Scan for the cell matching the given text and deliver its (x, y) coordinate at center. 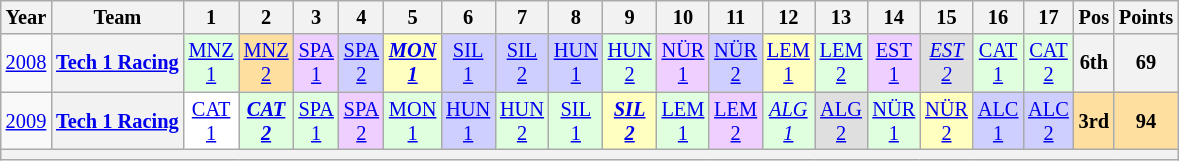
ALC2 (1048, 121)
11 (736, 17)
10 (684, 17)
8 (576, 17)
3rd (1094, 121)
9 (630, 17)
17 (1048, 17)
6th (1094, 63)
14 (894, 17)
7 (522, 17)
1 (212, 17)
Team (117, 17)
2 (266, 17)
69 (1146, 63)
4 (362, 17)
16 (998, 17)
15 (946, 17)
3 (316, 17)
12 (788, 17)
5 (412, 17)
EST1 (894, 63)
2008 (26, 63)
ALG1 (788, 121)
EST2 (946, 63)
ALC1 (998, 121)
13 (842, 17)
MNZ2 (266, 63)
MNZ1 (212, 63)
Pos (1094, 17)
ALG2 (842, 121)
2009 (26, 121)
Year (26, 17)
6 (468, 17)
94 (1146, 121)
Points (1146, 17)
